For the text-containing cell, return its midpoint in (x, y) coordinate format. 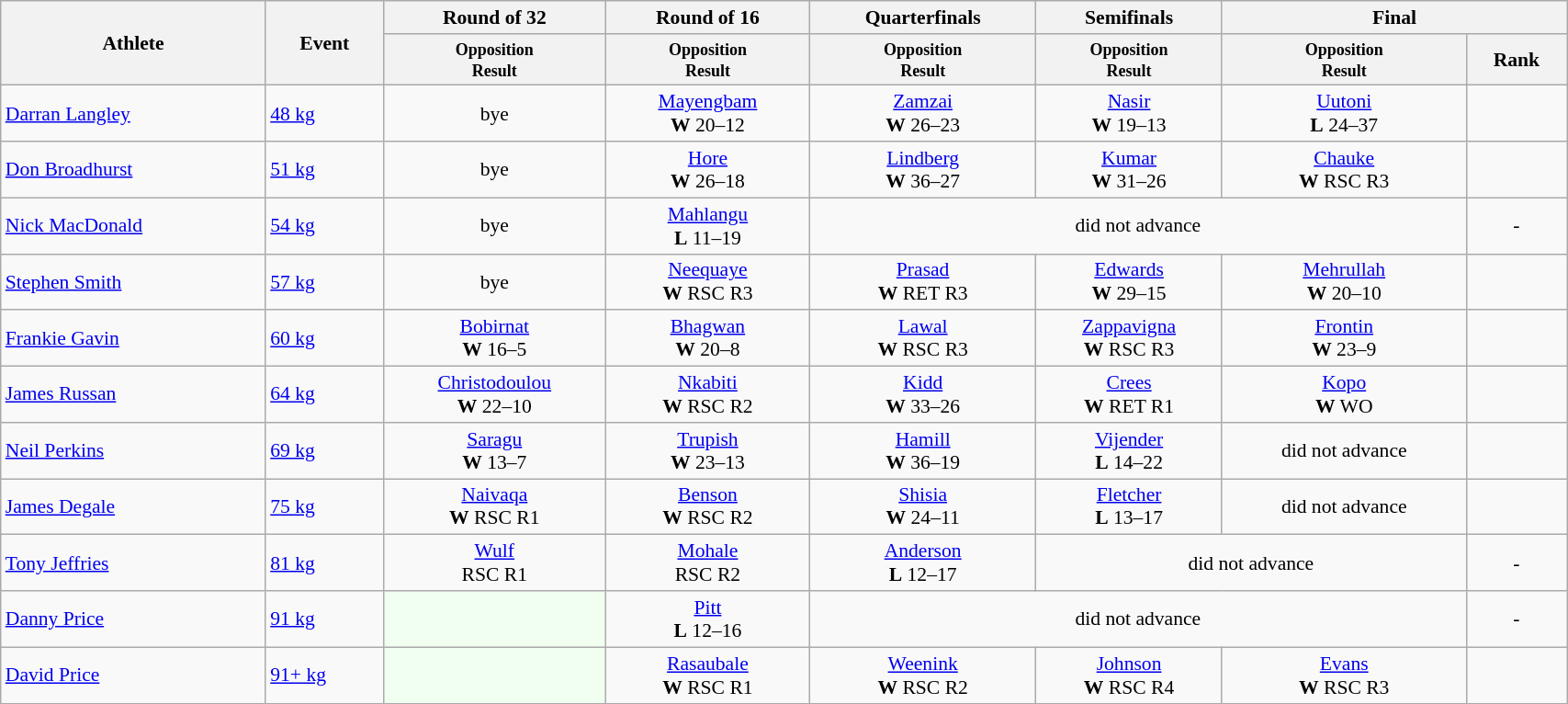
LindbergW 36–27 (923, 169)
David Price (133, 675)
PittL 12–16 (707, 619)
Stephen Smith (133, 281)
Frankie Gavin (133, 338)
EvansW RSC R3 (1344, 675)
JohnsonW RSC R4 (1130, 675)
MahlanguL 11–19 (707, 226)
54 kg (324, 226)
Danny Price (133, 619)
ChristodoulouW 22–10 (494, 395)
Final (1394, 17)
BobirnatW 16–5 (494, 338)
TrupishW 23–13 (707, 450)
HamillW 36–19 (923, 450)
MehrullahW 20–10 (1344, 281)
60 kg (324, 338)
KumarW 31–26 (1130, 169)
AndersonL 12–17 (923, 562)
James Degale (133, 507)
MayengbamW 20–12 (707, 114)
UutoniL 24–37 (1344, 114)
CreesW RET R1 (1130, 395)
HoreW 26–18 (707, 169)
BensonW RSC R2 (707, 507)
Quarterfinals (923, 17)
91 kg (324, 619)
91+ kg (324, 675)
Round of 32 (494, 17)
NasirW 19–13 (1130, 114)
KopoW WO (1344, 395)
NkabitiW RSC R2 (707, 395)
Event (324, 43)
RasaubaleW RSC R1 (707, 675)
EdwardsW 29–15 (1130, 281)
ZappavignaW RSC R3 (1130, 338)
KiddW 33–26 (923, 395)
Rank (1517, 60)
James Russan (133, 395)
Nick MacDonald (133, 226)
FletcherL 13–17 (1130, 507)
ZamzaiW 26–23 (923, 114)
BhagwanW 20–8 (707, 338)
SaraguW 13–7 (494, 450)
NeequayeW RSC R3 (707, 281)
Wulf RSC R1 (494, 562)
FrontinW 23–9 (1344, 338)
PrasadW RET R3 (923, 281)
Round of 16 (707, 17)
Athlete (133, 43)
75 kg (324, 507)
Neil Perkins (133, 450)
Semifinals (1130, 17)
WeeninkW RSC R2 (923, 675)
57 kg (324, 281)
51 kg (324, 169)
MohaleRSC R2 (707, 562)
Don Broadhurst (133, 169)
ShisiaW 24–11 (923, 507)
64 kg (324, 395)
NaivaqaW RSC R1 (494, 507)
Tony Jeffries (133, 562)
ChaukeW RSC R3 (1344, 169)
Darran Langley (133, 114)
69 kg (324, 450)
81 kg (324, 562)
VijenderL 14–22 (1130, 450)
48 kg (324, 114)
LawalW RSC R3 (923, 338)
